For the text-containing cell, return its midpoint in (x, y) coordinate format. 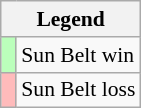
Legend (71, 19)
Sun Belt win (78, 55)
Sun Belt loss (78, 90)
